Identify which cell holds the provided text, then report its [x, y] central coordinate. 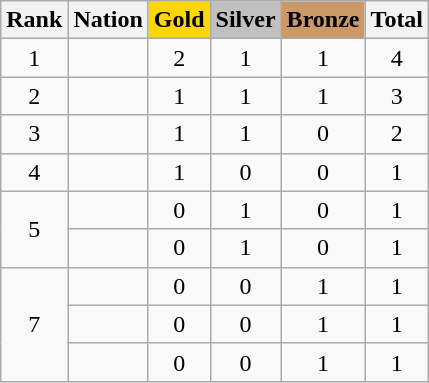
Silver [246, 20]
Nation [108, 20]
5 [34, 229]
Gold [179, 20]
Total [397, 20]
Rank [34, 20]
7 [34, 324]
Bronze [323, 20]
